Identify which cell holds the provided text, then report its (X, Y) central coordinate. 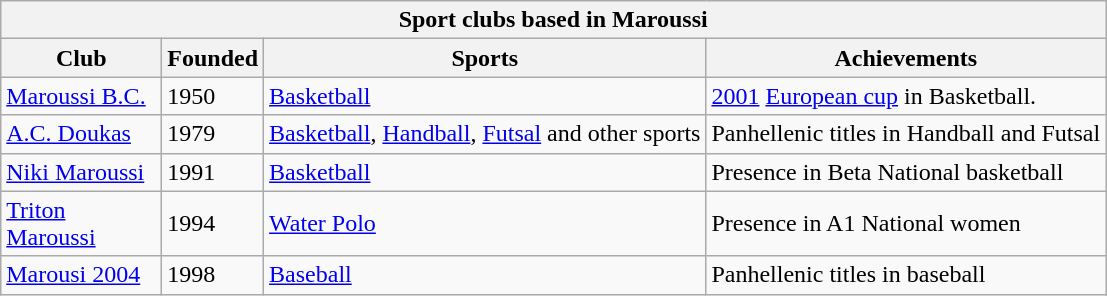
Baseball (485, 275)
1994 (213, 224)
1998 (213, 275)
Sport clubs based in Maroussi (554, 20)
Achievements (906, 58)
Panhellenic titles in baseball (906, 275)
A.C. Doukas (82, 134)
Founded (213, 58)
2001 European cup in Basketball. (906, 96)
1991 (213, 172)
Water Polo (485, 224)
Presence in A1 National women (906, 224)
Panhellenic titles in Handball and Futsal (906, 134)
1950 (213, 96)
1979 (213, 134)
Marousi 2004 (82, 275)
Sports (485, 58)
Club (82, 58)
Triton Maroussi (82, 224)
Basketball, Handball, Futsal and other sports (485, 134)
Presence in Beta National basketball (906, 172)
Maroussi B.C. (82, 96)
Niki Maroussi (82, 172)
